From the cell containing the given text, extract its center point as [x, y] coordinate. 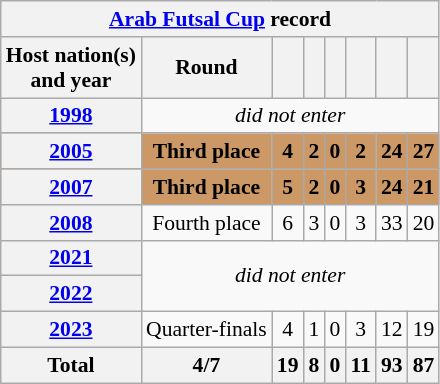
2021 [71, 258]
2023 [71, 330]
6 [288, 223]
20 [424, 223]
8 [314, 365]
2005 [71, 152]
Fourth place [206, 223]
12 [392, 330]
93 [392, 365]
87 [424, 365]
1998 [71, 116]
21 [424, 187]
Round [206, 68]
Host nation(s)and year [71, 68]
27 [424, 152]
Quarter-finals [206, 330]
5 [288, 187]
33 [392, 223]
Total [71, 365]
2007 [71, 187]
Arab Futsal Cup record [220, 19]
1 [314, 330]
2022 [71, 294]
2008 [71, 223]
4/7 [206, 365]
11 [360, 365]
